Return (X, Y) of the center of cell containing provided text 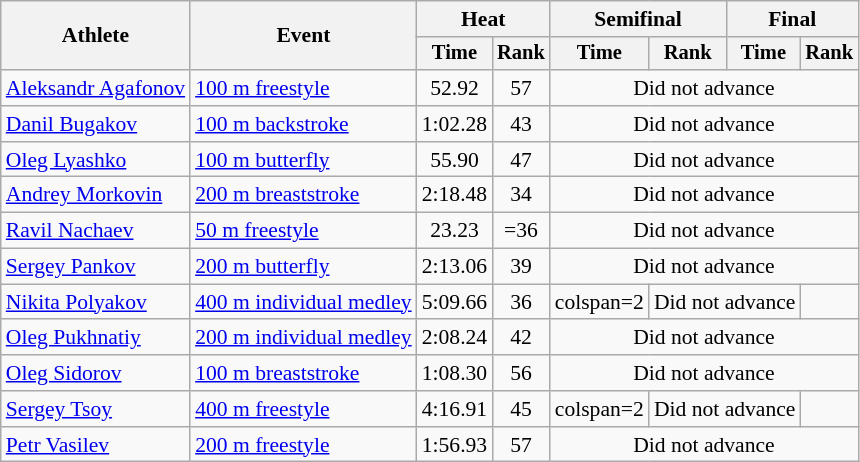
100 m butterfly (304, 160)
57 (521, 88)
45 (521, 409)
50 m freestyle (304, 231)
400 m individual medley (304, 302)
Semifinal (638, 19)
Ravil Nachaev (96, 231)
Sergey Tsoy (96, 409)
Oleg Sidorov (96, 373)
Athlete (96, 36)
23.23 (454, 231)
47 (521, 160)
55.90 (454, 160)
Sergey Pankov (96, 267)
200 m butterfly (304, 267)
Andrey Morkovin (96, 195)
Event (304, 36)
4:16.91 (454, 409)
52.92 (454, 88)
100 m breaststroke (304, 373)
5:09.66 (454, 302)
1:08.30 (454, 373)
42 (521, 338)
100 m freestyle (304, 88)
Oleg Pukhnatiy (96, 338)
Heat (484, 19)
43 (521, 124)
200 m breaststroke (304, 195)
56 (521, 373)
2:08.24 (454, 338)
Nikita Polyakov (96, 302)
2:13.06 (454, 267)
Final (792, 19)
200 m individual medley (304, 338)
=36 (521, 231)
34 (521, 195)
Danil Bugakov (96, 124)
2:18.48 (454, 195)
36 (521, 302)
400 m freestyle (304, 409)
39 (521, 267)
100 m backstroke (304, 124)
Aleksandr Agafonov (96, 88)
1:02.28 (454, 124)
Oleg Lyashko (96, 160)
